Search for the cell housing the specified text and yield its (X, Y) center coordinate. 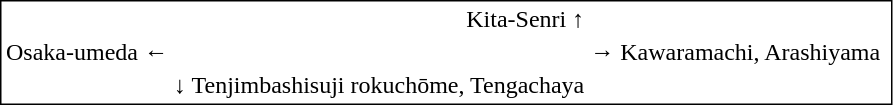
→ Kawaramachi, Arashiyama (736, 53)
↓ Tenjimbashisuji rokuchōme, Tengachaya (378, 85)
Osaka-umeda ← (86, 53)
Kita-Senri ↑ (378, 19)
